Return the (x, y) coordinate for the center point of the cell that contains the specified text.  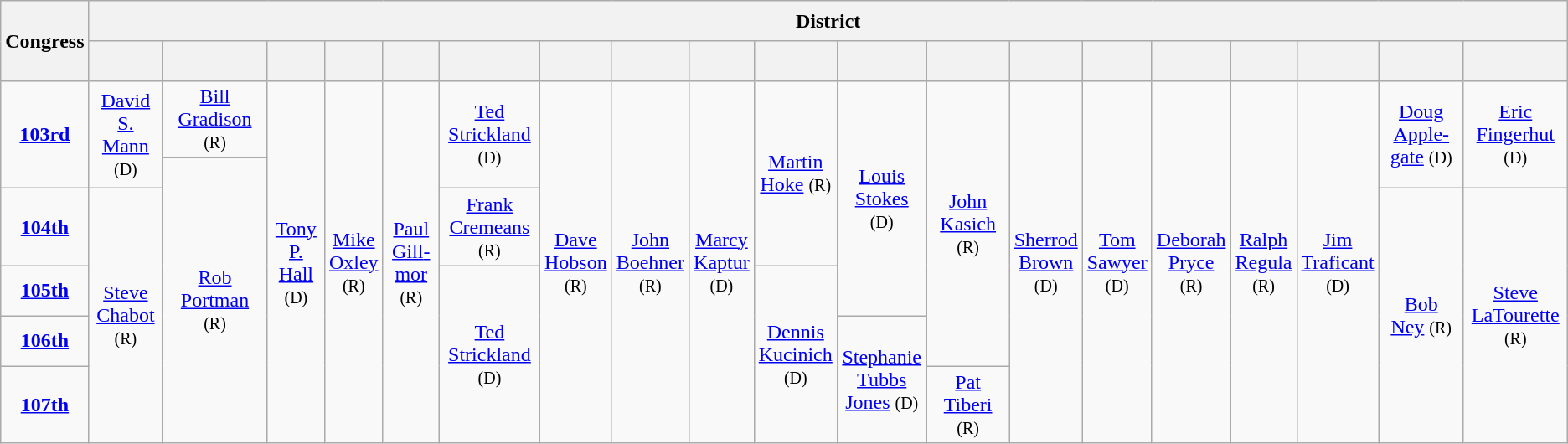
FrankCremeans (R) (489, 227)
DeborahPryce(R) (1191, 262)
TedStrick­land(D) (489, 354)
Tony P.Hall(D) (296, 262)
JohnBoehner(R) (650, 262)
105th (45, 291)
Bill Gradison (R) (215, 120)
Congress (45, 41)
RalphRegula(R) (1263, 262)
TedStrick­land (D) (489, 135)
SteveChabot(R) (126, 316)
TomSawyer(D) (1117, 262)
BobNey (R) (1421, 316)
JohnKasich(R) (968, 224)
JimTraficant(D) (1338, 262)
DennisKucinich(D) (796, 354)
SherrodBrown(D) (1045, 262)
District (828, 21)
LouisStokes (D) (881, 199)
MarcyKaptur(D) (722, 262)
104th (45, 227)
SteveLaTourette(R) (1515, 316)
StephanieTubbsJones (D) (881, 379)
Pat Tiberi (R) (968, 405)
PaulGill­mor(R) (410, 262)
DaveHobson(R) (575, 262)
106th (45, 341)
107th (45, 405)
103rd (45, 135)
EricFinger­hut (D) (1515, 135)
David S.Mann (D) (126, 135)
RobPortman(R) (215, 301)
MikeOxley(R) (353, 262)
DougApple­gate (D) (1421, 135)
MartinHoke (R) (796, 173)
